From the cell containing the given text, extract its center point as [X, Y] coordinate. 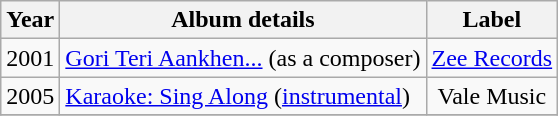
Karaoke: Sing Along (instrumental) [243, 96]
Label [492, 20]
Year [30, 20]
Vale Music [492, 96]
Gori Teri Aankhen... (as a composer) [243, 58]
2001 [30, 58]
Zee Records [492, 58]
2005 [30, 96]
Album details [243, 20]
